Return [x, y] of the center of cell containing provided text 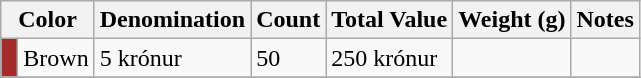
Notes [605, 20]
250 krónur [390, 58]
50 [288, 58]
5 krónur [172, 58]
Count [288, 20]
Color [48, 20]
Total Value [390, 20]
Denomination [172, 20]
Brown [56, 58]
Weight (g) [512, 20]
